Pinpoint the cell where the given text exists, returning its (x, y) midpoint coordinate. 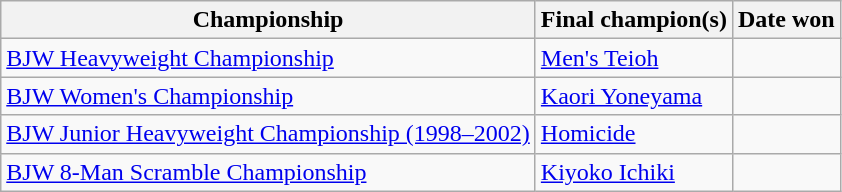
Men's Teioh (634, 58)
BJW 8-Man Scramble Championship (268, 172)
Homicide (634, 134)
Championship (268, 20)
Final champion(s) (634, 20)
BJW Women's Championship (268, 96)
BJW Junior Heavyweight Championship (1998–2002) (268, 134)
Date won (786, 20)
BJW Heavyweight Championship (268, 58)
Kiyoko Ichiki (634, 172)
Kaori Yoneyama (634, 96)
